Find where the given text appears and provide that cell's center as [x, y] coordinate. 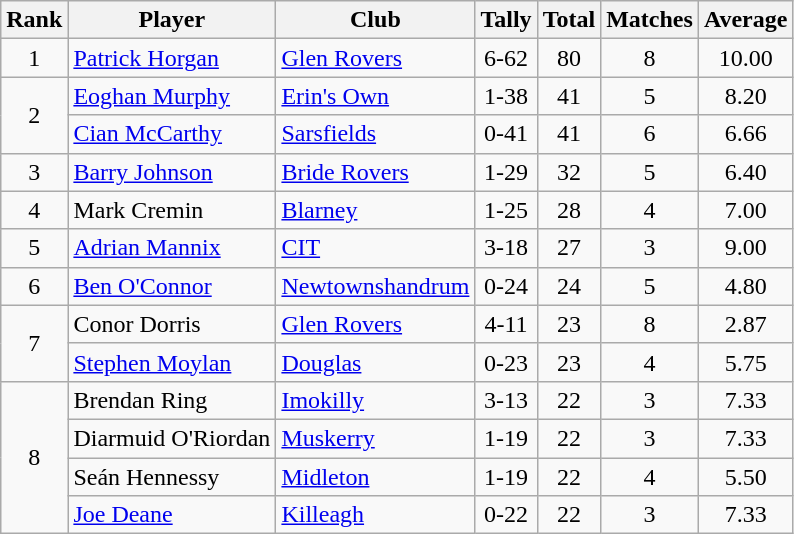
Muskerry [376, 438]
Midleton [376, 477]
5.75 [746, 362]
2.87 [746, 324]
3-18 [506, 248]
6.40 [746, 172]
Ben O'Connor [172, 286]
32 [569, 172]
1-29 [506, 172]
7.00 [746, 210]
Matches [650, 20]
Eoghan Murphy [172, 96]
Douglas [376, 362]
80 [569, 58]
0-24 [506, 286]
1 [34, 58]
10.00 [746, 58]
Sarsfields [376, 134]
4-11 [506, 324]
Barry Johnson [172, 172]
Blarney [376, 210]
Erin's Own [376, 96]
1-25 [506, 210]
CIT [376, 248]
Joe Deane [172, 515]
2 [34, 115]
Imokilly [376, 400]
Conor Dorris [172, 324]
9.00 [746, 248]
1-38 [506, 96]
Stephen Moylan [172, 362]
Bride Rovers [376, 172]
Mark Cremin [172, 210]
Killeagh [376, 515]
Adrian Mannix [172, 248]
Diarmuid O'Riordan [172, 438]
Tally [506, 20]
Average [746, 20]
Rank [34, 20]
0-23 [506, 362]
6-62 [506, 58]
Club [376, 20]
8.20 [746, 96]
Newtownshandrum [376, 286]
7 [34, 343]
27 [569, 248]
Seán Hennessy [172, 477]
5.50 [746, 477]
28 [569, 210]
Patrick Horgan [172, 58]
Total [569, 20]
0-22 [506, 515]
Player [172, 20]
Brendan Ring [172, 400]
0-41 [506, 134]
Cian McCarthy [172, 134]
3-13 [506, 400]
24 [569, 286]
6.66 [746, 134]
4.80 [746, 286]
